Search for the cell housing the specified text and yield its [x, y] center coordinate. 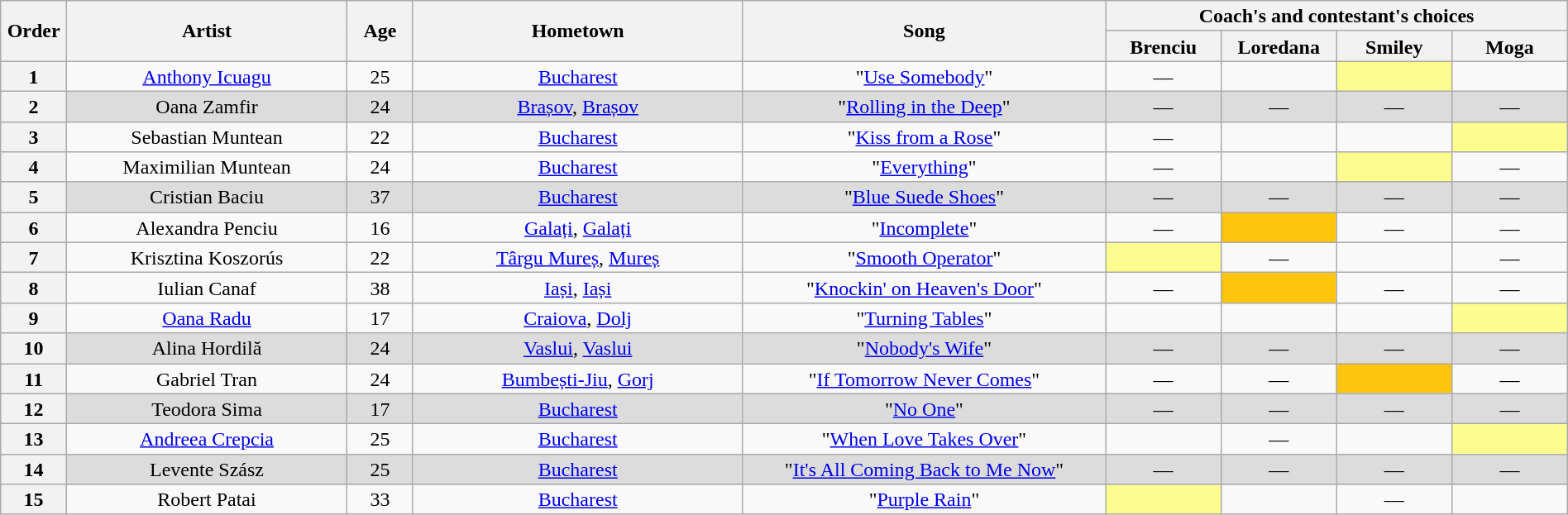
"Use Somebody" [925, 76]
Brenciu [1164, 46]
"Blue Suede Shoes" [925, 197]
"Nobody's Wife" [925, 349]
Iulian Canaf [207, 288]
Oana Zamfir [207, 106]
"No One" [925, 408]
37 [380, 197]
Smiley [1394, 46]
Moga [1510, 46]
6 [34, 228]
"Kiss from a Rose" [925, 137]
Brașov, Brașov [577, 106]
14 [34, 470]
"Smooth Operator" [925, 258]
15 [34, 499]
Coach's and contestant's choices [1336, 17]
Oana Radu [207, 317]
Cristian Baciu [207, 197]
2 [34, 106]
38 [380, 288]
"It's All Coming Back to Me Now" [925, 470]
Vaslui, Vaslui [577, 349]
10 [34, 349]
"Incomplete" [925, 228]
"Rolling in the Deep" [925, 106]
Bumbești-Jiu, Gorj [577, 379]
8 [34, 288]
Alexandra Penciu [207, 228]
Robert Patai [207, 499]
Age [380, 31]
11 [34, 379]
"If Tomorrow Never Comes" [925, 379]
33 [380, 499]
Hometown [577, 31]
1 [34, 76]
16 [380, 228]
5 [34, 197]
Târgu Mureș, Mureș [577, 258]
Galați, Galați [577, 228]
Gabriel Tran [207, 379]
13 [34, 440]
Sebastian Muntean [207, 137]
4 [34, 167]
"Knockin' on Heaven's Door" [925, 288]
Artist [207, 31]
"Everything" [925, 167]
Krisztina Koszorús [207, 258]
3 [34, 137]
"Purple Rain" [925, 499]
Iași, Iași [577, 288]
"Turning Tables" [925, 317]
9 [34, 317]
Teodora Sima [207, 408]
Alina Hordilă [207, 349]
Maximilian Muntean [207, 167]
Anthony Icuagu [207, 76]
Song [925, 31]
Order [34, 31]
"When Love Takes Over" [925, 440]
Andreea Crepcia [207, 440]
Levente Szász [207, 470]
Craiova, Dolj [577, 317]
12 [34, 408]
Loredana [1279, 46]
7 [34, 258]
